Find where the given text appears and provide that cell's center as [X, Y] coordinate. 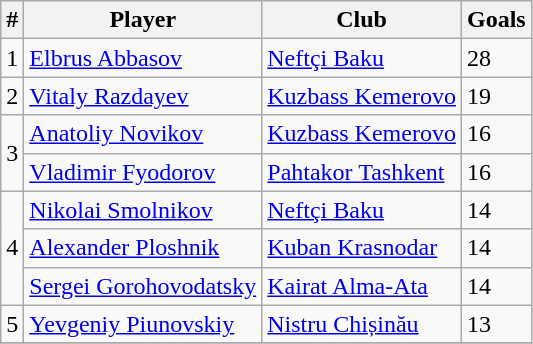
Alexander Ploshnik [143, 248]
Yevgeniy Piunovskiy [143, 324]
Vitaly Razdayev [143, 96]
5 [12, 324]
28 [496, 58]
19 [496, 96]
Anatoliy Novikov [143, 134]
Club [362, 20]
13 [496, 324]
Elbrus Abbasov [143, 58]
Vladimir Fyodorov [143, 172]
3 [12, 153]
Player [143, 20]
Goals [496, 20]
4 [12, 248]
1 [12, 58]
# [12, 20]
Nistru Chișinău [362, 324]
Pahtakor Tashkent [362, 172]
2 [12, 96]
Sergei Gorohovodatsky [143, 286]
Kuban Krasnodar [362, 248]
Nikolai Smolnikov [143, 210]
Kairat Alma-Ata [362, 286]
